Identify which cell holds the provided text, then report its (X, Y) central coordinate. 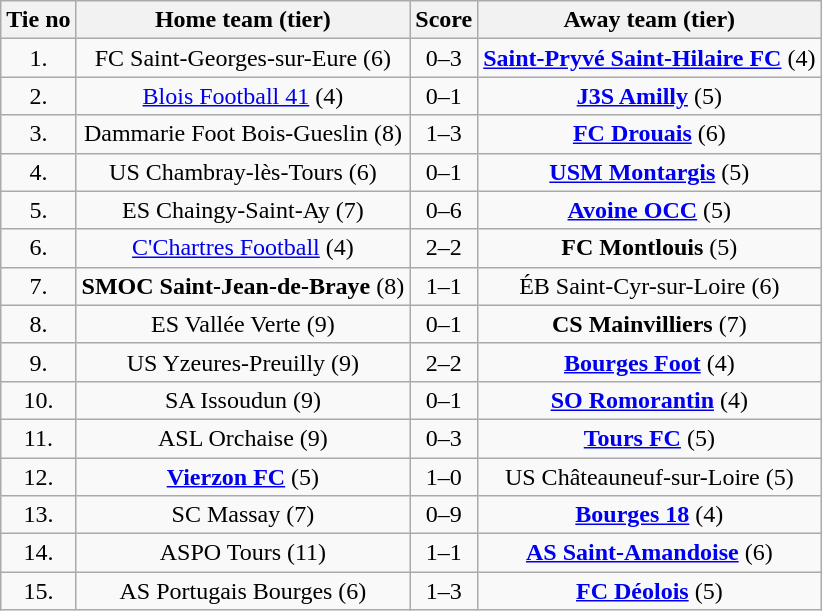
Vierzon FC (5) (243, 477)
US Chambray-lès-Tours (6) (243, 172)
3. (38, 134)
Dammarie Foot Bois-Gueslin (8) (243, 134)
Score (444, 20)
ES Vallée Verte (9) (243, 324)
Bourges Foot (4) (650, 362)
ÉB Saint-Cyr-sur-Loire (6) (650, 286)
AS Saint-Amandoise (6) (650, 553)
14. (38, 553)
CS Mainvilliers (7) (650, 324)
5. (38, 210)
Tours FC (5) (650, 438)
Saint-Pryvé Saint-Hilaire FC (4) (650, 58)
SA Issoudun (9) (243, 400)
8. (38, 324)
13. (38, 515)
15. (38, 591)
Home team (tier) (243, 20)
C'Chartres Football (4) (243, 248)
0–9 (444, 515)
SMOC Saint-Jean-de-Braye (8) (243, 286)
FC Montlouis (5) (650, 248)
9. (38, 362)
Bourges 18 (4) (650, 515)
0–6 (444, 210)
ASPO Tours (11) (243, 553)
J3S Amilly (5) (650, 96)
Blois Football 41 (4) (243, 96)
ES Chaingy-Saint-Ay (7) (243, 210)
SC Massay (7) (243, 515)
4. (38, 172)
11. (38, 438)
ASL Orchaise (9) (243, 438)
FC Saint-Georges-sur-Eure (6) (243, 58)
USM Montargis (5) (650, 172)
1. (38, 58)
AS Portugais Bourges (6) (243, 591)
FC Déolois (5) (650, 591)
FC Drouais (6) (650, 134)
10. (38, 400)
12. (38, 477)
6. (38, 248)
7. (38, 286)
US Châteauneuf-sur-Loire (5) (650, 477)
US Yzeures-Preuilly (9) (243, 362)
Tie no (38, 20)
Avoine OCC (5) (650, 210)
Away team (tier) (650, 20)
2. (38, 96)
1–0 (444, 477)
SO Romorantin (4) (650, 400)
